Scan for the cell matching the given text and deliver its (x, y) coordinate at center. 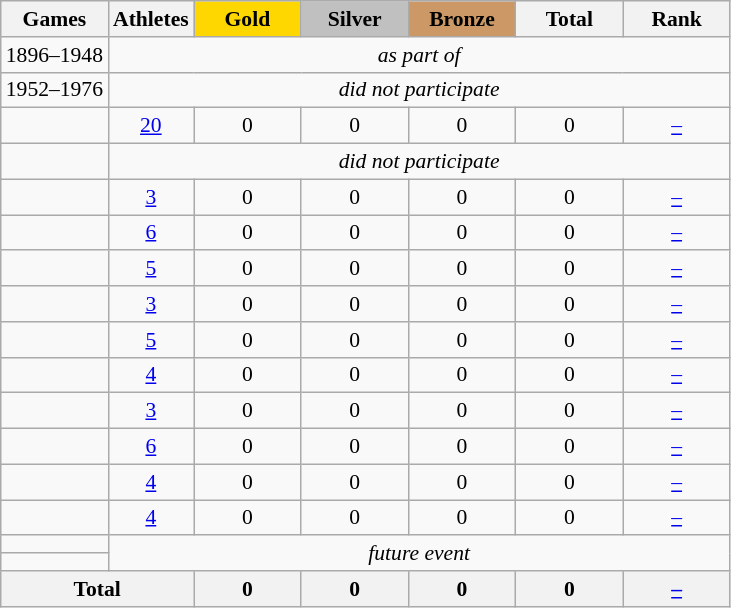
Games (54, 19)
20 (151, 126)
future event (419, 554)
Silver (354, 19)
Bronze (462, 19)
Gold (248, 19)
Athletes (151, 19)
Rank (676, 19)
1952–1976 (54, 90)
as part of (419, 55)
1896–1948 (54, 55)
